Find where the given text appears and provide that cell's center as (X, Y) coordinate. 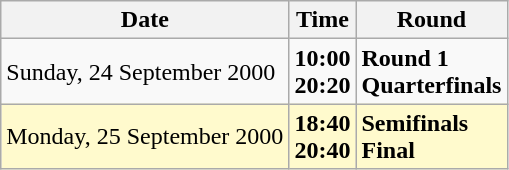
Round (432, 20)
Sunday, 24 September 2000 (145, 72)
Date (145, 20)
SemifinalsFinal (432, 136)
Monday, 25 September 2000 (145, 136)
Round 1Quarterfinals (432, 72)
Time (322, 20)
18:4020:40 (322, 136)
10:0020:20 (322, 72)
